Pinpoint the cell where the given text exists, returning its (X, Y) midpoint coordinate. 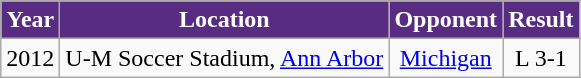
Year (30, 20)
2012 (30, 58)
Opponent (446, 20)
Michigan (446, 58)
Location (224, 20)
L 3-1 (541, 58)
Result (541, 20)
U-M Soccer Stadium, Ann Arbor (224, 58)
